Identify which cell holds the provided text, then report its (X, Y) central coordinate. 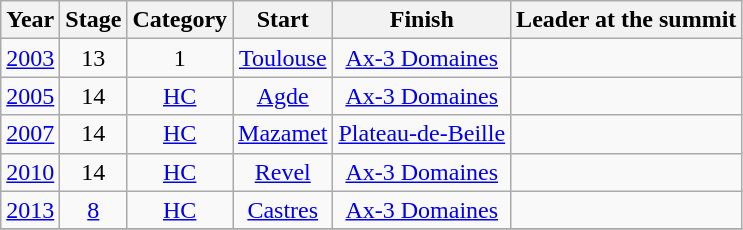
8 (94, 210)
Leader at the summit (626, 20)
Castres (283, 210)
13 (94, 58)
Stage (94, 20)
Revel (283, 172)
Toulouse (283, 58)
Agde (283, 96)
Mazamet (283, 134)
2010 (30, 172)
1 (180, 58)
Finish (422, 20)
Plateau-de-Beille (422, 134)
Category (180, 20)
Start (283, 20)
2003 (30, 58)
2005 (30, 96)
2007 (30, 134)
2013 (30, 210)
Year (30, 20)
